Capture the cell that displays the provided text and extract its [x, y] central coordinate. 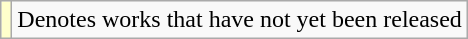
Denotes works that have not yet been released [240, 20]
